For the text-containing cell, return its midpoint in (X, Y) coordinate format. 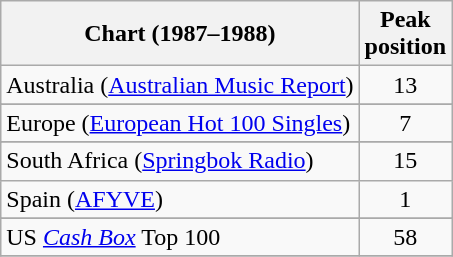
13 (405, 85)
Chart (1987–1988) (180, 34)
South Africa (Springbok Radio) (180, 161)
15 (405, 161)
1 (405, 199)
Peakposition (405, 34)
Europe (European Hot 100 Singles) (180, 123)
US Cash Box Top 100 (180, 237)
Spain (AFYVE) (180, 199)
58 (405, 237)
7 (405, 123)
Australia (Australian Music Report) (180, 85)
